Extract the (X, Y) coordinate from the center of the cell holding the provided text.  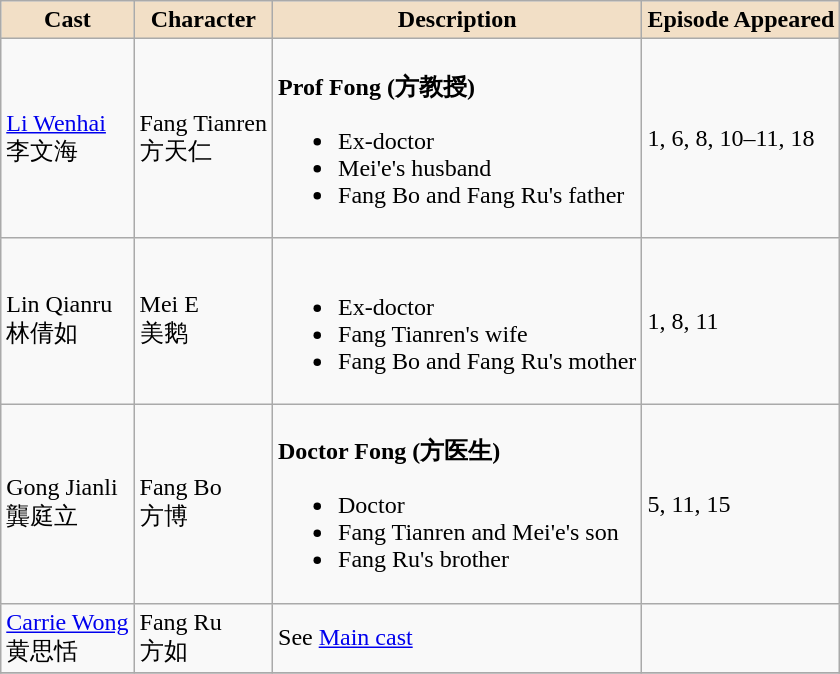
Gong Jianli 龔庭立 (68, 504)
Fang Ru 方如 (203, 638)
Lin Qianru 林倩如 (68, 320)
5, 11, 15 (741, 504)
Fang Tianren 方天仁 (203, 138)
Mei E 美鹅 (203, 320)
1, 6, 8, 10–11, 18 (741, 138)
Episode Appeared (741, 20)
Character (203, 20)
Prof Fong (方教授)Ex-doctorMei'e's husbandFang Bo and Fang Ru's father (458, 138)
1, 8, 11 (741, 320)
Ex-doctorFang Tianren's wifeFang Bo and Fang Ru's mother (458, 320)
See Main cast (458, 638)
Cast (68, 20)
Li Wenhai 李文海 (68, 138)
Description (458, 20)
Carrie Wong 黄思恬 (68, 638)
Fang Bo 方博 (203, 504)
Doctor Fong (方医生) DoctorFang Tianren and Mei'e's sonFang Ru's brother (458, 504)
